Return the (x, y) coordinate for the center point of the cell that contains the specified text.  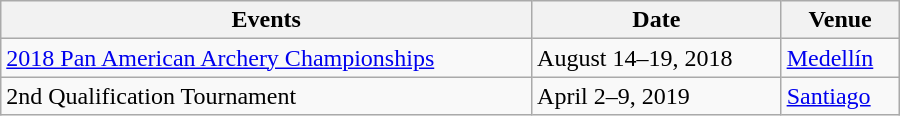
2nd Qualification Tournament (266, 96)
August 14–19, 2018 (657, 58)
Venue (840, 20)
Events (266, 20)
April 2–9, 2019 (657, 96)
Date (657, 20)
Santiago (840, 96)
2018 Pan American Archery Championships (266, 58)
Medellín (840, 58)
